From the cell containing the given text, extract its center point as [x, y] coordinate. 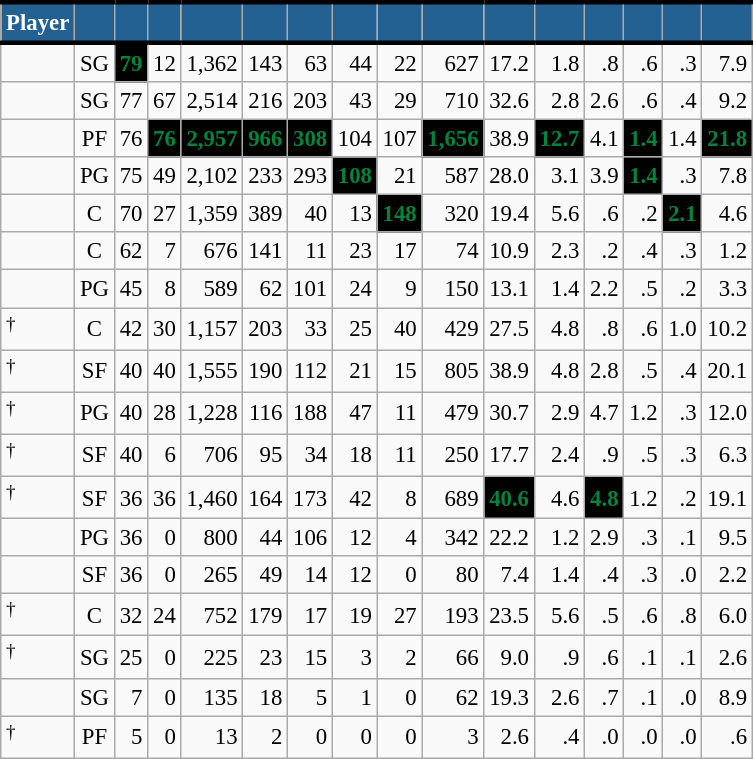
43 [354, 101]
30 [164, 329]
188 [310, 413]
107 [400, 139]
108 [354, 176]
706 [212, 455]
342 [453, 538]
752 [212, 615]
3.3 [727, 289]
17.7 [509, 455]
800 [212, 538]
676 [212, 251]
10.2 [727, 329]
1 [354, 697]
6.0 [727, 615]
32.6 [509, 101]
1,228 [212, 413]
101 [310, 289]
3.9 [604, 176]
6.3 [727, 455]
80 [453, 575]
173 [310, 497]
9.0 [509, 657]
45 [130, 289]
79 [130, 62]
75 [130, 176]
106 [310, 538]
193 [453, 615]
1,157 [212, 329]
20.1 [727, 371]
805 [453, 371]
2.4 [559, 455]
190 [266, 371]
320 [453, 214]
70 [130, 214]
265 [212, 575]
19 [354, 615]
63 [310, 62]
1,359 [212, 214]
4 [400, 538]
293 [310, 176]
77 [130, 101]
104 [354, 139]
589 [212, 289]
1,555 [212, 371]
587 [453, 176]
2,102 [212, 176]
966 [266, 139]
135 [212, 697]
30.7 [509, 413]
95 [266, 455]
389 [266, 214]
2.1 [682, 214]
9.5 [727, 538]
150 [453, 289]
148 [400, 214]
7.4 [509, 575]
112 [310, 371]
7.9 [727, 62]
6 [164, 455]
19.4 [509, 214]
32 [130, 615]
143 [266, 62]
19.3 [509, 697]
10.9 [509, 251]
429 [453, 329]
19.1 [727, 497]
8.9 [727, 697]
1.0 [682, 329]
12.0 [727, 413]
710 [453, 101]
47 [354, 413]
9.2 [727, 101]
4.1 [604, 139]
627 [453, 62]
3.1 [559, 176]
33 [310, 329]
27.5 [509, 329]
141 [266, 251]
14 [310, 575]
74 [453, 251]
308 [310, 139]
22.2 [509, 538]
233 [266, 176]
9 [400, 289]
164 [266, 497]
28.0 [509, 176]
179 [266, 615]
21.8 [727, 139]
1.8 [559, 62]
1,460 [212, 497]
22 [400, 62]
12.7 [559, 139]
250 [453, 455]
4.7 [604, 413]
2,957 [212, 139]
Player [38, 22]
66 [453, 657]
.7 [604, 697]
2,514 [212, 101]
28 [164, 413]
40.6 [509, 497]
689 [453, 497]
216 [266, 101]
17.2 [509, 62]
225 [212, 657]
67 [164, 101]
13.1 [509, 289]
34 [310, 455]
29 [400, 101]
23.5 [509, 615]
7.8 [727, 176]
2.3 [559, 251]
1,362 [212, 62]
1,656 [453, 139]
116 [266, 413]
479 [453, 413]
